Locate the cell with the specified text and output its [x, y] center coordinate. 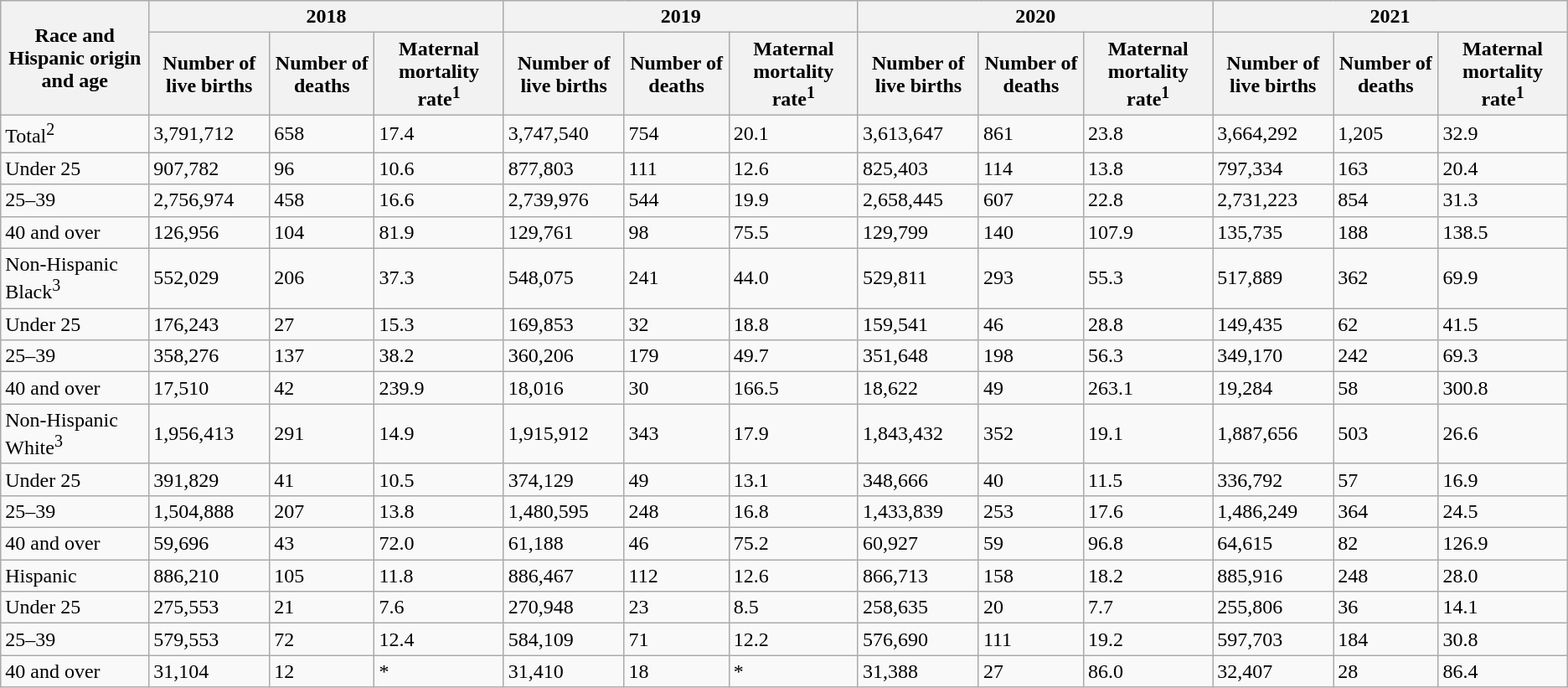
32.9 [1503, 134]
336,792 [1273, 479]
17,510 [209, 388]
364 [1385, 511]
Non-Hispanic Black3 [75, 278]
548,075 [564, 278]
20.1 [793, 134]
21 [322, 608]
861 [1030, 134]
31,388 [918, 671]
16.9 [1503, 479]
3,613,647 [918, 134]
38.2 [439, 356]
1,486,249 [1273, 511]
358,276 [209, 356]
7.6 [439, 608]
503 [1385, 434]
16.8 [793, 511]
2,658,445 [918, 200]
32,407 [1273, 671]
270,948 [564, 608]
886,467 [564, 576]
1,433,839 [918, 511]
18.2 [1148, 576]
41 [322, 479]
607 [1030, 200]
57 [1385, 479]
8.5 [793, 608]
20.4 [1503, 168]
2,739,976 [564, 200]
26.6 [1503, 434]
Hispanic [75, 576]
2021 [1390, 17]
552,029 [209, 278]
28 [1385, 671]
198 [1030, 356]
206 [322, 278]
7.7 [1148, 608]
19.1 [1148, 434]
Race and Hispanic origin and age [75, 59]
866,713 [918, 576]
17.9 [793, 434]
391,829 [209, 479]
19,284 [1273, 388]
176,243 [209, 324]
18 [677, 671]
458 [322, 200]
291 [322, 434]
854 [1385, 200]
43 [322, 544]
1,887,656 [1273, 434]
19.2 [1148, 639]
140 [1030, 232]
104 [322, 232]
348,666 [918, 479]
126,956 [209, 232]
2,731,223 [1273, 200]
275,553 [209, 608]
362 [1385, 278]
126.9 [1503, 544]
64,615 [1273, 544]
18,622 [918, 388]
255,806 [1273, 608]
96.8 [1148, 544]
2018 [327, 17]
137 [322, 356]
96 [322, 168]
18.8 [793, 324]
597,703 [1273, 639]
Total2 [75, 134]
797,334 [1273, 168]
184 [1385, 639]
72 [322, 639]
31,104 [209, 671]
517,889 [1273, 278]
158 [1030, 576]
13.1 [793, 479]
10.5 [439, 479]
3,791,712 [209, 134]
584,109 [564, 639]
135,735 [1273, 232]
20 [1030, 608]
374,129 [564, 479]
1,480,595 [564, 511]
60,927 [918, 544]
105 [322, 576]
129,799 [918, 232]
886,210 [209, 576]
207 [322, 511]
23 [677, 608]
31.3 [1503, 200]
258,635 [918, 608]
169,853 [564, 324]
69.9 [1503, 278]
825,403 [918, 168]
61,188 [564, 544]
544 [677, 200]
31,410 [564, 671]
30.8 [1503, 639]
71 [677, 639]
253 [1030, 511]
18,016 [564, 388]
149,435 [1273, 324]
107.9 [1148, 232]
877,803 [564, 168]
1,843,432 [918, 434]
69.3 [1503, 356]
1,205 [1385, 134]
22.8 [1148, 200]
529,811 [918, 278]
32 [677, 324]
114 [1030, 168]
3,747,540 [564, 134]
907,782 [209, 168]
885,916 [1273, 576]
10.6 [439, 168]
579,553 [209, 639]
3,664,292 [1273, 134]
2019 [680, 17]
11.5 [1148, 479]
44.0 [793, 278]
351,648 [918, 356]
242 [1385, 356]
166.5 [793, 388]
55.3 [1148, 278]
352 [1030, 434]
23.8 [1148, 134]
293 [1030, 278]
59,696 [209, 544]
17.6 [1148, 511]
72.0 [439, 544]
17.4 [439, 134]
28.8 [1148, 324]
138.5 [1503, 232]
129,761 [564, 232]
239.9 [439, 388]
1,504,888 [209, 511]
159,541 [918, 324]
15.3 [439, 324]
14.1 [1503, 608]
12 [322, 671]
Non-Hispanic White3 [75, 434]
2020 [1035, 17]
75.2 [793, 544]
30 [677, 388]
37.3 [439, 278]
36 [1385, 608]
1,915,912 [564, 434]
49.7 [793, 356]
19.9 [793, 200]
163 [1385, 168]
1,956,413 [209, 434]
82 [1385, 544]
343 [677, 434]
86.0 [1148, 671]
11.8 [439, 576]
28.0 [1503, 576]
179 [677, 356]
360,206 [564, 356]
56.3 [1148, 356]
188 [1385, 232]
98 [677, 232]
300.8 [1503, 388]
576,690 [918, 639]
241 [677, 278]
58 [1385, 388]
24.5 [1503, 511]
12.2 [793, 639]
263.1 [1148, 388]
16.6 [439, 200]
349,170 [1273, 356]
86.4 [1503, 671]
112 [677, 576]
658 [322, 134]
59 [1030, 544]
2,756,974 [209, 200]
42 [322, 388]
41.5 [1503, 324]
75.5 [793, 232]
81.9 [439, 232]
14.9 [439, 434]
12.4 [439, 639]
754 [677, 134]
62 [1385, 324]
40 [1030, 479]
